Find where the given text appears and provide that cell's center as [X, Y] coordinate. 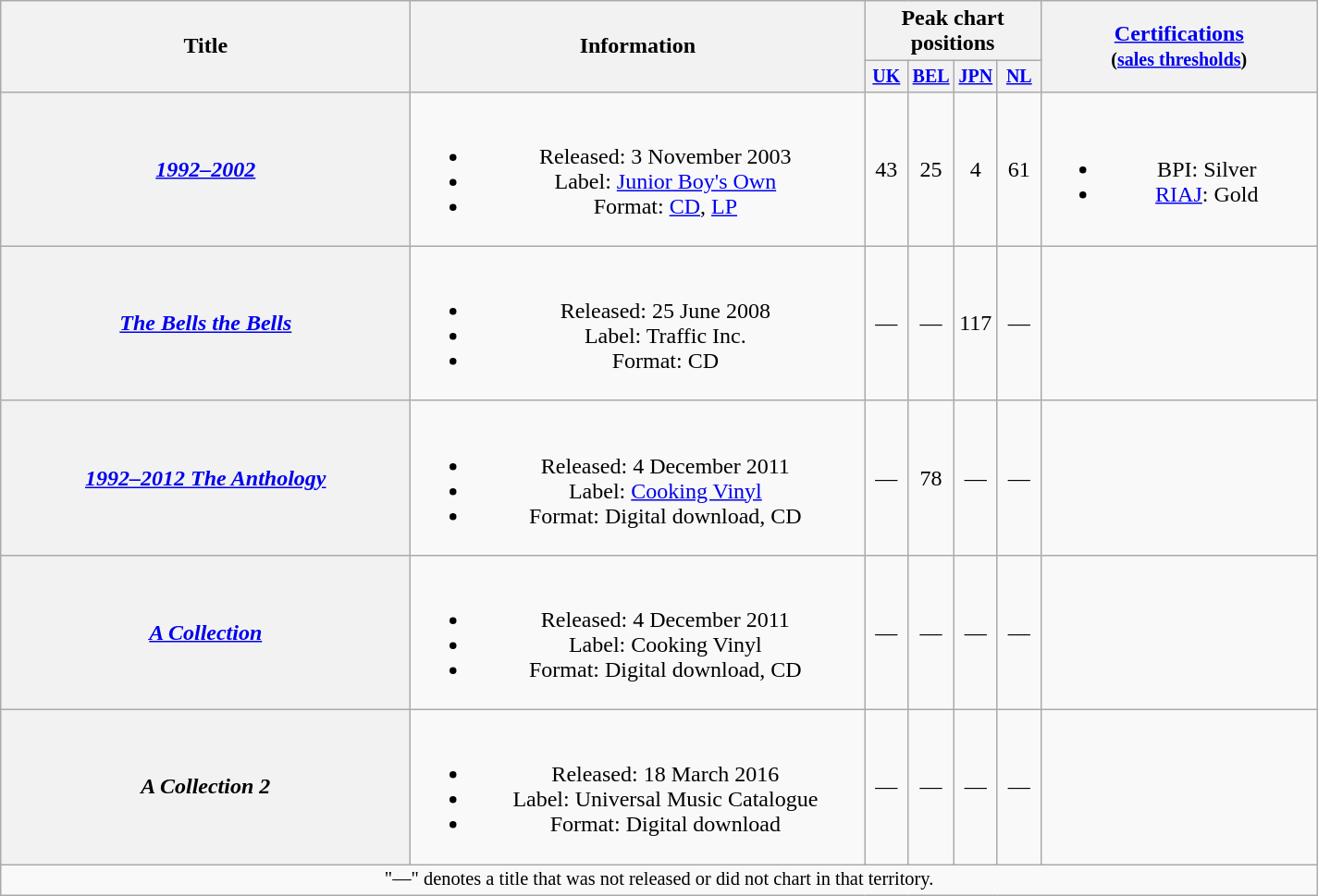
Peak chart positions [953, 31]
78 [930, 477]
NL [1019, 76]
The Bells the Bells [205, 324]
"—" denotes a title that was not released or did not chart in that territory. [659, 880]
1992–2012 The Anthology [205, 477]
Title [205, 46]
Information [638, 46]
117 [975, 324]
4 [975, 168]
A Collection [205, 632]
Released: 18 March 2016Label: Universal Music CatalogueFormat: Digital download [638, 788]
Certifications(sales thresholds) [1178, 46]
Released: 25 June 2008Label: Traffic Inc.Format: CD [638, 324]
UK [886, 76]
A Collection 2 [205, 788]
JPN [975, 76]
43 [886, 168]
Released: 3 November 2003Label: Junior Boy's OwnFormat: CD, LP [638, 168]
BPI: SilverRIAJ: Gold [1178, 168]
1992–2002 [205, 168]
BEL [930, 76]
61 [1019, 168]
25 [930, 168]
